Capture the cell that displays the provided text and extract its [x, y] central coordinate. 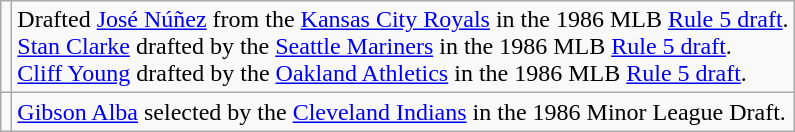
Gibson Alba selected by the Cleveland Indians in the 1986 Minor League Draft. [403, 112]
